Output the (x, y) coordinate of the center of the cell containing the given text.  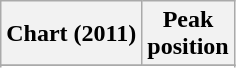
Peakposition (188, 34)
Chart (2011) (72, 34)
